Return (x, y) of the center of cell containing provided text 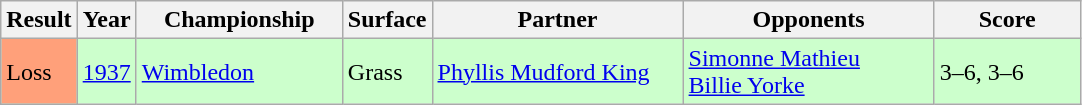
Year (106, 20)
Partner (558, 20)
Result (39, 20)
Phyllis Mudford King (558, 72)
3–6, 3–6 (1007, 72)
Surface (387, 20)
Opponents (808, 20)
Championship (239, 20)
Score (1007, 20)
Wimbledon (239, 72)
1937 (106, 72)
Grass (387, 72)
Loss (39, 72)
Simonne Mathieu Billie Yorke (808, 72)
